Pinpoint the cell where the given text exists, returning its (X, Y) midpoint coordinate. 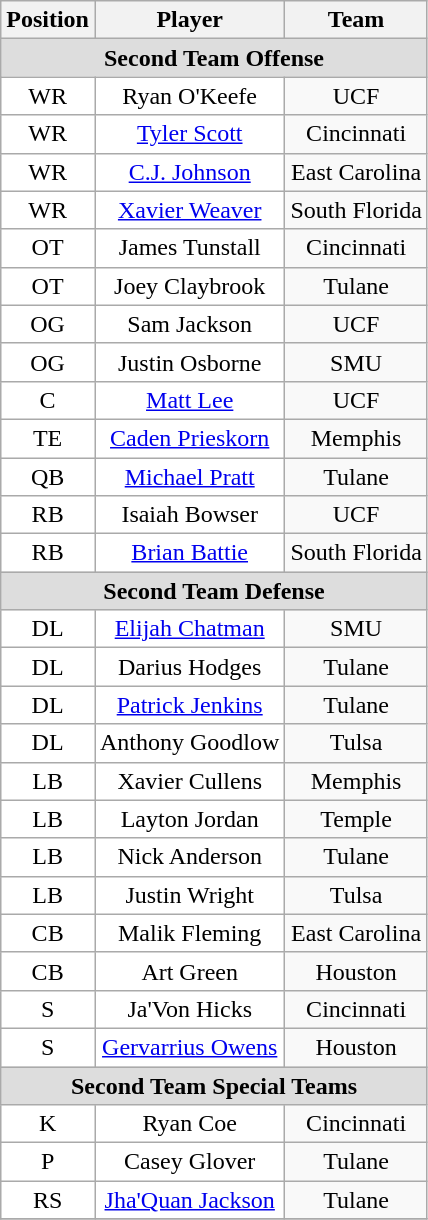
Ja'Von Hicks (189, 1009)
Malik Fleming (189, 933)
C.J. Johnson (189, 172)
Sam Jackson (189, 324)
Position (48, 20)
Team (356, 20)
James Tunstall (189, 248)
Layton Jordan (189, 819)
Temple (356, 819)
Jha'Quan Jackson (189, 1200)
Ryan Coe (189, 1124)
K (48, 1124)
Brian Battie (189, 553)
Second Team Offense (214, 58)
Ryan O'Keefe (189, 96)
Matt Lee (189, 400)
Michael Pratt (189, 477)
Joey Claybrook (189, 286)
Gervarrius Owens (189, 1047)
Second Team Defense (214, 591)
QB (48, 477)
P (48, 1162)
Anthony Goodlow (189, 743)
Patrick Jenkins (189, 705)
Nick Anderson (189, 857)
Player (189, 20)
TE (48, 438)
Justin Wright (189, 895)
Elijah Chatman (189, 629)
Isaiah Bowser (189, 515)
Art Green (189, 971)
Justin Osborne (189, 362)
Second Team Special Teams (214, 1085)
Casey Glover (189, 1162)
Xavier Weaver (189, 210)
Caden Prieskorn (189, 438)
Tyler Scott (189, 134)
C (48, 400)
Darius Hodges (189, 667)
RS (48, 1200)
Xavier Cullens (189, 781)
